Output the [x, y] coordinate of the center of the cell containing the given text.  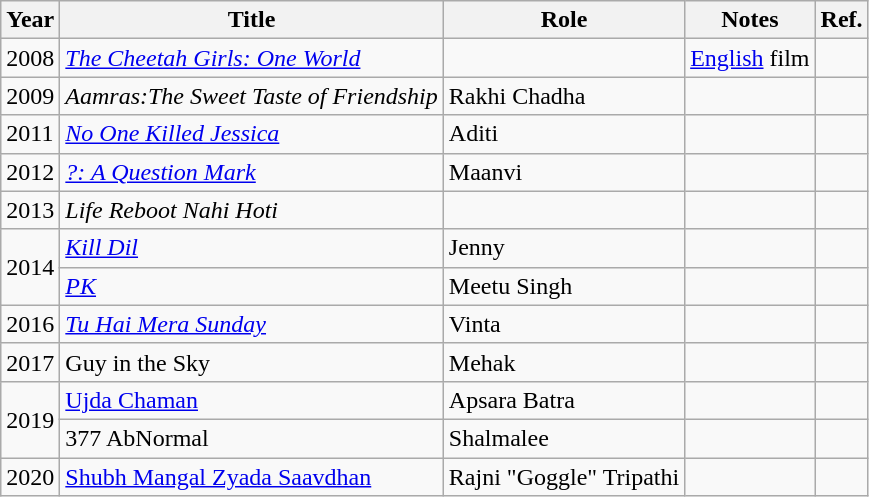
Year [30, 20]
Meetu Singh [564, 286]
Ujda Chaman [252, 400]
Tu Hai Mera Sunday [252, 324]
2014 [30, 267]
Kill Dil [252, 248]
377 AbNormal [252, 438]
Notes [750, 20]
Vinta [564, 324]
2011 [30, 134]
PK [252, 286]
Aditi [564, 134]
English film [750, 58]
2008 [30, 58]
2020 [30, 477]
2013 [30, 210]
Guy in the Sky [252, 362]
Ref. [842, 20]
2019 [30, 419]
?: A Question Mark [252, 172]
Rajni "Goggle" Tripathi [564, 477]
The Cheetah Girls: One World [252, 58]
No One Killed Jessica [252, 134]
Jenny [564, 248]
2016 [30, 324]
Shubh Mangal Zyada Saavdhan [252, 477]
Life Reboot Nahi Hoti [252, 210]
Rakhi Chadha [564, 96]
2009 [30, 96]
Shalmalee [564, 438]
2017 [30, 362]
Maanvi [564, 172]
Role [564, 20]
Title [252, 20]
2012 [30, 172]
Aamras:The Sweet Taste of Friendship [252, 96]
Mehak [564, 362]
Apsara Batra [564, 400]
